Provide the (x, y) coordinate of the cell's center where the given text is located.  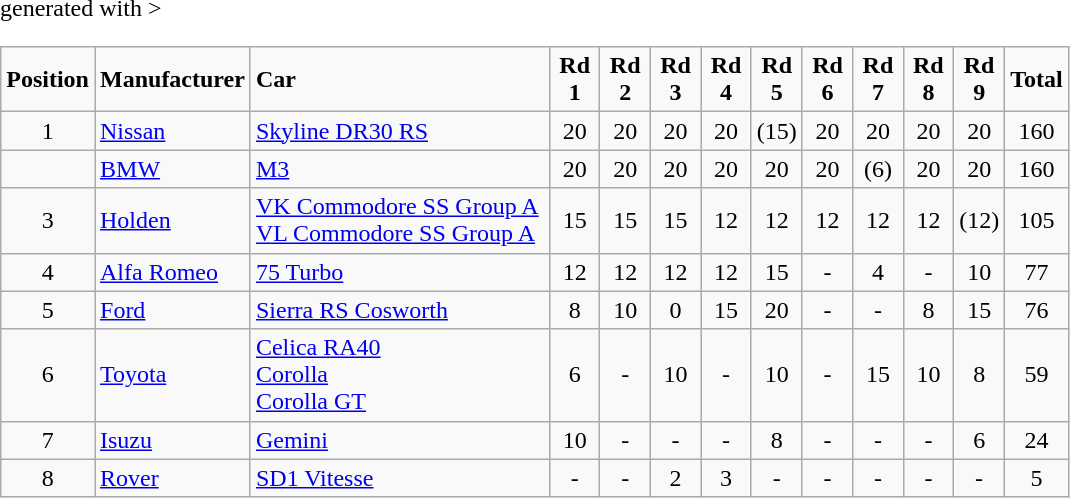
Isuzu (172, 440)
Skyline DR30 RS (400, 131)
Toyota (172, 375)
0 (675, 310)
2 (675, 478)
59 (1037, 375)
SD1 Vitesse (400, 478)
24 (1037, 440)
(15) (776, 131)
BMW (172, 169)
76 (1037, 310)
Celica RA40 Corolla Corolla GT (400, 375)
Rd 9 (980, 80)
Ford (172, 310)
Rd 7 (878, 80)
Rd 1 (574, 80)
Rd 2 (625, 80)
Gemini (400, 440)
(12) (980, 220)
Car (400, 80)
Alfa Romeo (172, 272)
Total (1037, 80)
(6) (878, 169)
Manufacturer (172, 80)
Position (48, 80)
Rd 6 (827, 80)
Holden (172, 220)
VK Commodore SS Group A VL Commodore SS Group A (400, 220)
77 (1037, 272)
75 Turbo (400, 272)
7 (48, 440)
1 (48, 131)
Rd 5 (776, 80)
Sierra RS Cosworth (400, 310)
M3 (400, 169)
Rover (172, 478)
Nissan (172, 131)
105 (1037, 220)
Rd 8 (928, 80)
Rd 4 (726, 80)
Rd 3 (675, 80)
